Detect which cell encompasses the target text, then output its (X, Y) center coordinate. 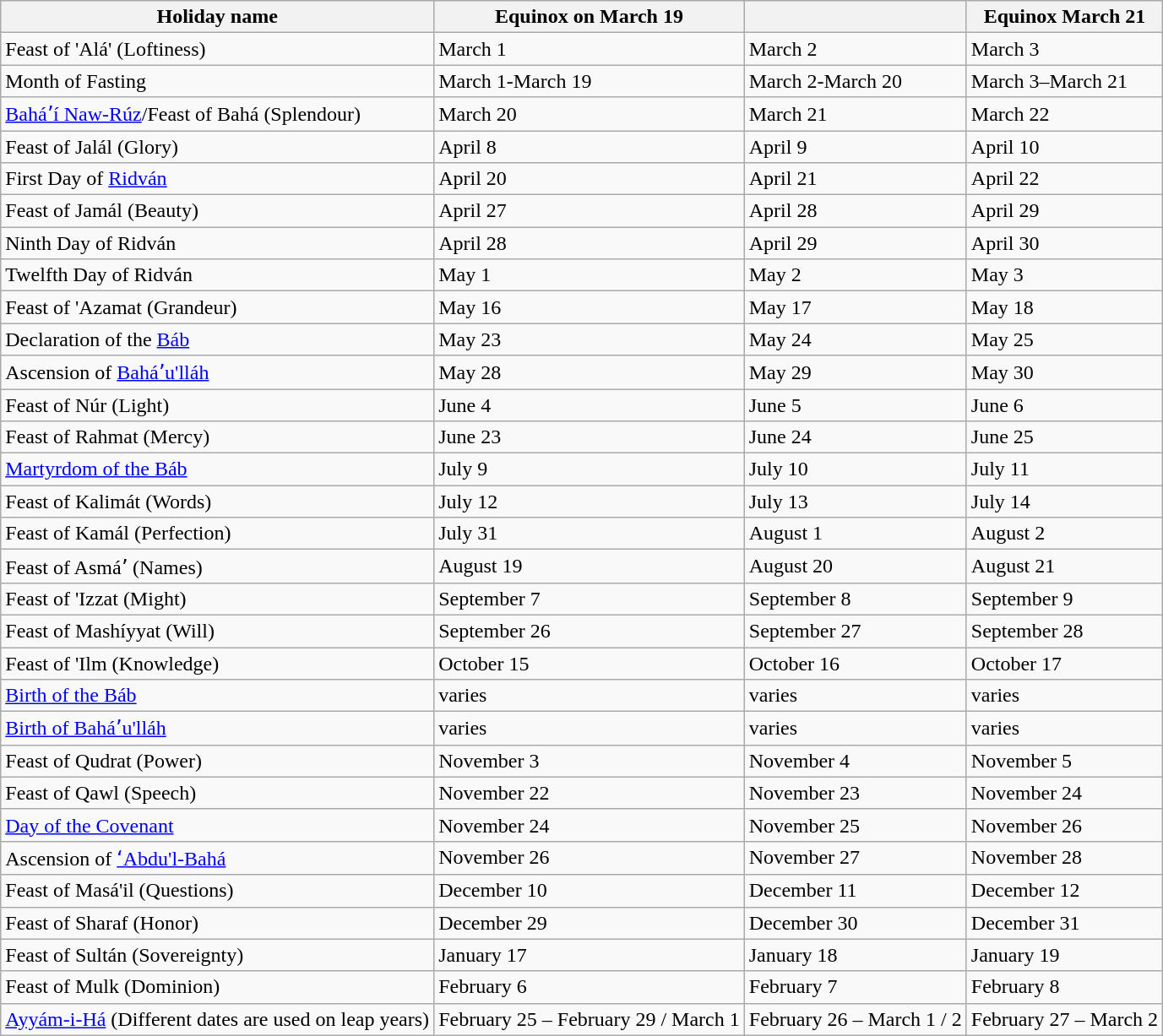
Holiday name (218, 17)
Feast of Sharaf (Honor) (218, 923)
November 23 (855, 793)
October 16 (855, 663)
May 16 (590, 307)
Feast of 'Izzat (Might) (218, 599)
Feast of Kamál (Perfection) (218, 534)
Feast of Qawl (Speech) (218, 793)
August 19 (590, 567)
March 1 (590, 49)
April 22 (1064, 179)
March 2 (855, 49)
July 31 (590, 534)
Feast of Qudrat (Power) (218, 761)
September 28 (1064, 631)
Feast of Sultán (Sovereignty) (218, 955)
Twelfth Day of Ridván (218, 275)
Month of Fasting (218, 81)
February 8 (1064, 987)
May 29 (855, 372)
Feast of Kalimát (Words) (218, 502)
February 25 – February 29 / March 1 (590, 1019)
July 14 (1064, 502)
January 19 (1064, 955)
September 26 (590, 631)
Feast of Masá'il (Questions) (218, 891)
June 25 (1064, 437)
June 23 (590, 437)
January 17 (590, 955)
Feast of 'Ilm (Knowledge) (218, 663)
July 9 (590, 469)
May 3 (1064, 275)
Ninth Day of Ridván (218, 243)
April 27 (590, 211)
Feast of Mulk (Dominion) (218, 987)
November 28 (1064, 858)
November 22 (590, 793)
November 5 (1064, 761)
December 31 (1064, 923)
Feast of Núr (Light) (218, 404)
Feast of 'Azamat (Grandeur) (218, 307)
May 17 (855, 307)
August 20 (855, 567)
August 2 (1064, 534)
May 28 (590, 372)
Birth of Baháʼu'lláh (218, 729)
April 21 (855, 179)
November 4 (855, 761)
March 21 (855, 114)
May 25 (1064, 339)
August 21 (1064, 567)
May 2 (855, 275)
September 27 (855, 631)
July 10 (855, 469)
June 4 (590, 404)
Feast of Jamál (Beauty) (218, 211)
November 25 (855, 825)
Ascension of ʻAbdu'l-Bahá (218, 858)
April 30 (1064, 243)
September 9 (1064, 599)
October 17 (1064, 663)
December 30 (855, 923)
December 12 (1064, 891)
First Day of Ridván (218, 179)
March 2-March 20 (855, 81)
April 20 (590, 179)
Day of the Covenant (218, 825)
Birth of the Báb (218, 696)
November 3 (590, 761)
May 23 (590, 339)
July 11 (1064, 469)
Baháʼí Naw-Rúz/Feast of Bahá (Splendour) (218, 114)
June 24 (855, 437)
June 5 (855, 404)
Feast of 'Alá' (Loftiness) (218, 49)
March 20 (590, 114)
May 24 (855, 339)
March 1-March 19 (590, 81)
Feast of Jalál (Glory) (218, 146)
December 11 (855, 891)
November 27 (855, 858)
July 12 (590, 502)
March 3 (1064, 49)
February 26 – March 1 / 2 (855, 1019)
April 10 (1064, 146)
October 15 (590, 663)
Declaration of the Báb (218, 339)
July 13 (855, 502)
May 1 (590, 275)
January 18 (855, 955)
June 6 (1064, 404)
May 18 (1064, 307)
Martyrdom of the Báb (218, 469)
April 8 (590, 146)
Feast of Rahmat (Mercy) (218, 437)
September 7 (590, 599)
August 1 (855, 534)
February 6 (590, 987)
Equinox March 21 (1064, 17)
February 27 – March 2 (1064, 1019)
Feast of Asmáʼ (Names) (218, 567)
April 9 (855, 146)
February 7 (855, 987)
December 10 (590, 891)
March 22 (1064, 114)
Feast of Mashíyyat (Will) (218, 631)
September 8 (855, 599)
March 3–March 21 (1064, 81)
Equinox on March 19 (590, 17)
May 30 (1064, 372)
Ayyám-i-Há (Different dates are used on leap years) (218, 1019)
Ascension of Baháʼu'lláh (218, 372)
December 29 (590, 923)
